Search for the cell housing the specified text and yield its (x, y) center coordinate. 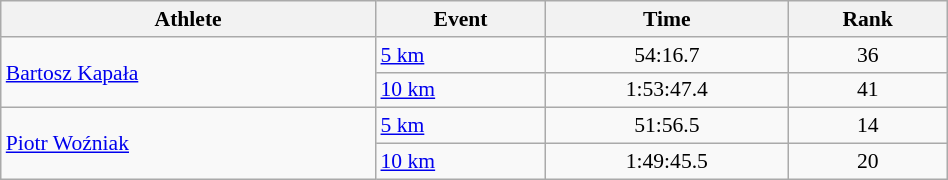
Time (668, 19)
Piotr Woźniak (188, 144)
Event (460, 19)
36 (868, 55)
54:16.7 (668, 55)
1:49:45.5 (668, 162)
Bartosz Kapała (188, 72)
51:56.5 (668, 126)
Athlete (188, 19)
41 (868, 90)
1:53:47.4 (668, 90)
20 (868, 162)
14 (868, 126)
Rank (868, 19)
